Identify which cell holds the provided text, then report its (x, y) central coordinate. 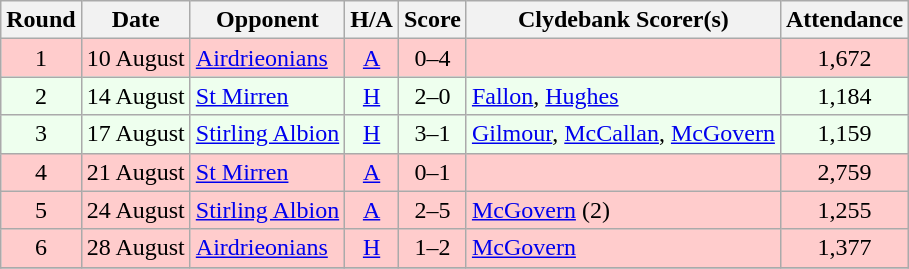
6 (41, 248)
McGovern (623, 248)
Opponent (267, 20)
3–1 (432, 134)
Clydebank Scorer(s) (623, 20)
2,759 (844, 172)
Attendance (844, 20)
24 August (136, 210)
10 August (136, 58)
Round (41, 20)
McGovern (2) (623, 210)
Date (136, 20)
1,672 (844, 58)
Score (432, 20)
1 (41, 58)
1,255 (844, 210)
14 August (136, 96)
1,377 (844, 248)
Gilmour, McCallan, McGovern (623, 134)
H/A (372, 20)
17 August (136, 134)
3 (41, 134)
Fallon, Hughes (623, 96)
5 (41, 210)
1,159 (844, 134)
21 August (136, 172)
2–5 (432, 210)
1–2 (432, 248)
0–4 (432, 58)
2–0 (432, 96)
2 (41, 96)
4 (41, 172)
0–1 (432, 172)
28 August (136, 248)
1,184 (844, 96)
